From the cell containing the given text, extract its center point as [X, Y] coordinate. 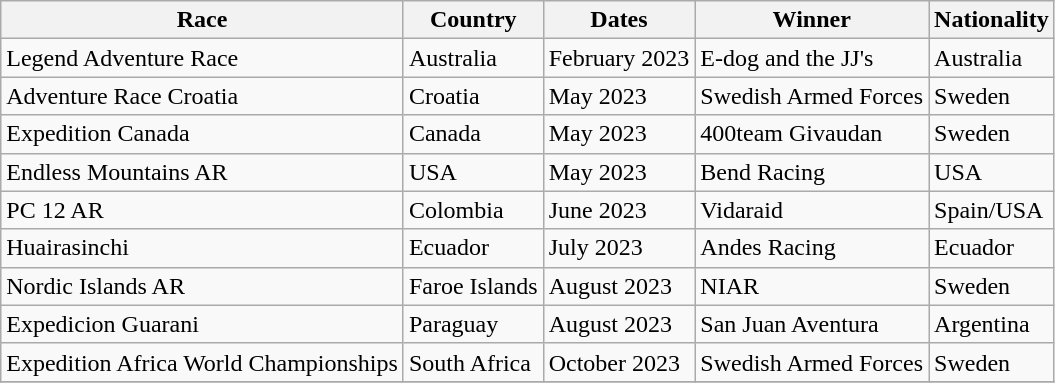
Expedition Africa World Championships [202, 362]
Country [473, 20]
South Africa [473, 362]
Andes Racing [812, 248]
Paraguay [473, 324]
Dates [619, 20]
Croatia [473, 96]
July 2023 [619, 248]
San Juan Aventura [812, 324]
Canada [473, 134]
Expedicion Guarani [202, 324]
Huairasinchi [202, 248]
Expedition Canada [202, 134]
June 2023 [619, 210]
NIAR [812, 286]
E-dog and the JJ's [812, 58]
Colombia [473, 210]
Nationality [992, 20]
PC 12 AR [202, 210]
Bend Racing [812, 172]
Adventure Race Croatia [202, 96]
Legend Adventure Race [202, 58]
Spain/USA [992, 210]
400team Givaudan [812, 134]
Argentina [992, 324]
Vidaraid [812, 210]
Winner [812, 20]
October 2023 [619, 362]
Faroe Islands [473, 286]
Endless Mountains AR [202, 172]
February 2023 [619, 58]
Race [202, 20]
Nordic Islands AR [202, 286]
